Return the [X, Y] coordinate for the center point of the cell that contains the specified text.  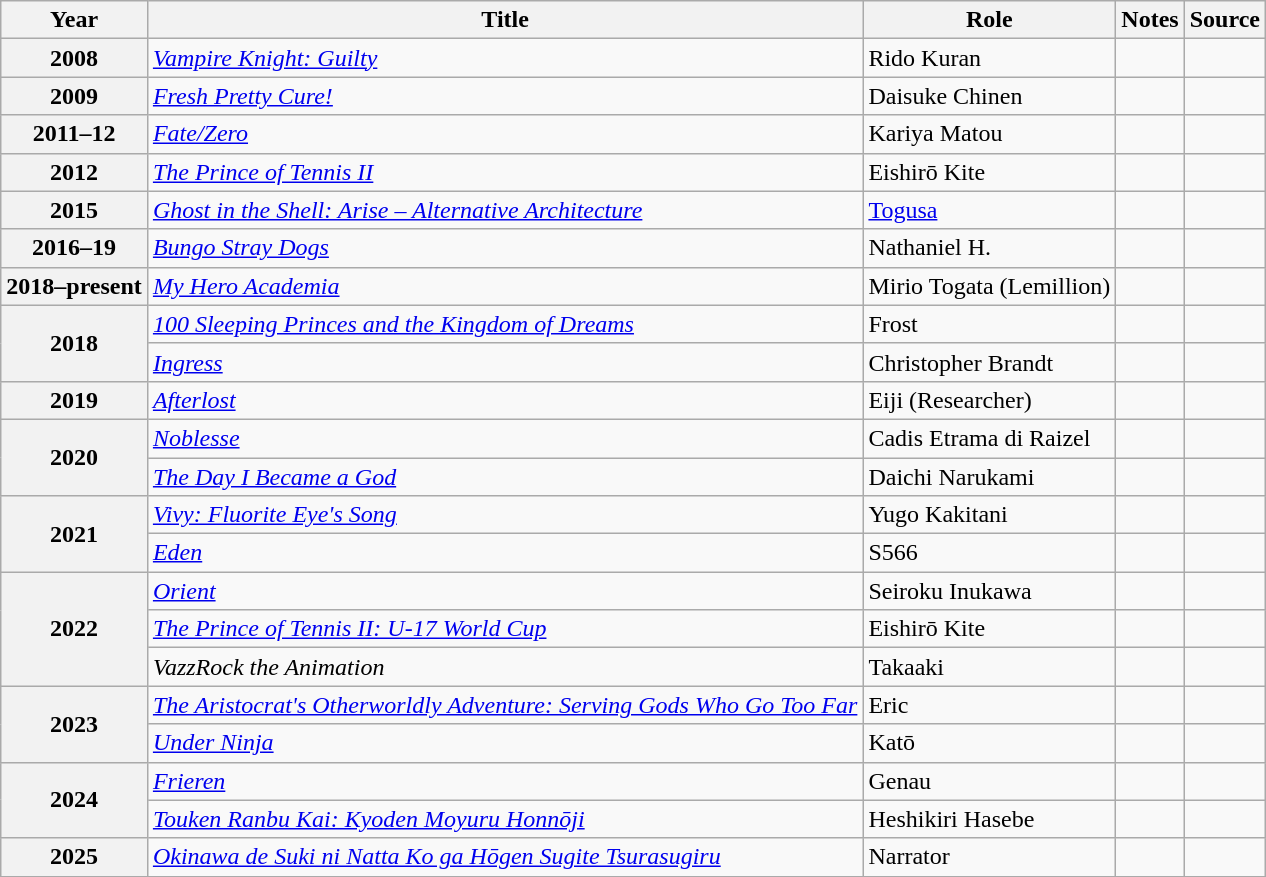
Ghost in the Shell: Arise – Alternative Architecture [505, 210]
Frost [990, 324]
Daichi Narukami [990, 477]
Cadis Etrama di Raizel [990, 438]
Nathaniel H. [990, 248]
Daisuke Chinen [990, 96]
Rido Kuran [990, 58]
Bungo Stray Dogs [505, 248]
Vivy: Fluorite Eye's Song [505, 515]
The Day I Became a God [505, 477]
Title [505, 20]
2011–12 [74, 134]
Afterlost [505, 400]
2022 [74, 629]
Eiji (Researcher) [990, 400]
My Hero Academia [505, 286]
2018 [74, 343]
Notes [1150, 20]
Yugo Kakitani [990, 515]
The Prince of Tennis II: U-17 World Cup [505, 629]
2018–present [74, 286]
The Aristocrat's Otherworldly Adventure: Serving Gods Who Go Too Far [505, 705]
Orient [505, 591]
Genau [990, 781]
Under Ninja [505, 743]
The Prince of Tennis II [505, 172]
Source [1224, 20]
2015 [74, 210]
2008 [74, 58]
2021 [74, 534]
2016–19 [74, 248]
Year [74, 20]
Takaaki [990, 667]
2019 [74, 400]
Katō [990, 743]
S566 [990, 553]
2020 [74, 457]
Role [990, 20]
2024 [74, 800]
Eric [990, 705]
Seiroku Inukawa [990, 591]
100 Sleeping Princes and the Kingdom of Dreams [505, 324]
2012 [74, 172]
Kariya Matou [990, 134]
Touken Ranbu Kai: Kyoden Moyuru Honnōji [505, 819]
VazzRock the Animation [505, 667]
Heshikiri Hasebe [990, 819]
2025 [74, 857]
2023 [74, 724]
Okinawa de Suki ni Natta Ko ga Hōgen Sugite Tsurasugiru [505, 857]
Eden [505, 553]
Mirio Togata (Lemillion) [990, 286]
Togusa [990, 210]
Vampire Knight: Guilty [505, 58]
Christopher Brandt [990, 362]
Frieren [505, 781]
2009 [74, 96]
Fresh Pretty Cure! [505, 96]
Narrator [990, 857]
Fate/Zero [505, 134]
Ingress [505, 362]
Noblesse [505, 438]
